Return the [X, Y] coordinate for the center point of the cell that contains the specified text.  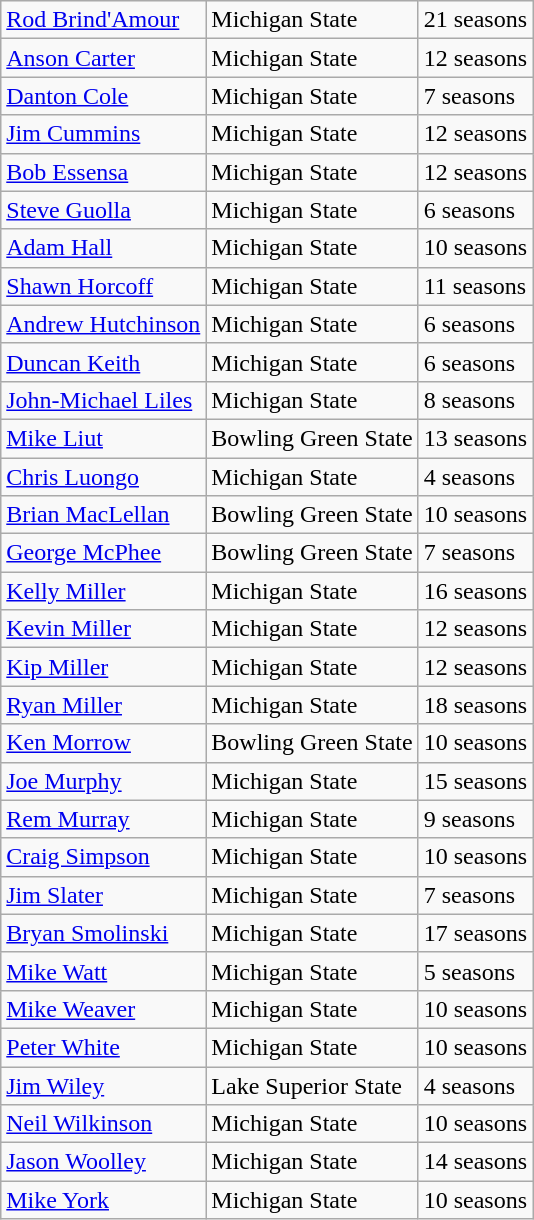
Andrew Hutchinson [104, 324]
Steve Guolla [104, 210]
Ryan Miller [104, 705]
Mike Liut [104, 438]
Rem Murray [104, 819]
11 seasons [475, 286]
Craig Simpson [104, 857]
Adam Hall [104, 248]
Bob Essensa [104, 172]
Jim Wiley [104, 1085]
17 seasons [475, 933]
18 seasons [475, 705]
John-Michael Liles [104, 400]
8 seasons [475, 400]
Anson Carter [104, 58]
Bryan Smolinski [104, 933]
5 seasons [475, 971]
Jim Slater [104, 895]
Shawn Horcoff [104, 286]
Danton Cole [104, 96]
13 seasons [475, 438]
Kelly Miller [104, 591]
Jason Woolley [104, 1162]
Mike Weaver [104, 1009]
Jim Cummins [104, 134]
Joe Murphy [104, 781]
Peter White [104, 1047]
Chris Luongo [104, 477]
14 seasons [475, 1162]
21 seasons [475, 20]
Rod Brind'Amour [104, 20]
Ken Morrow [104, 743]
Kip Miller [104, 667]
Neil Wilkinson [104, 1124]
16 seasons [475, 591]
Mike Watt [104, 971]
9 seasons [475, 819]
Kevin Miller [104, 629]
Lake Superior State [312, 1085]
Brian MacLellan [104, 515]
15 seasons [475, 781]
Duncan Keith [104, 362]
Mike York [104, 1200]
George McPhee [104, 553]
